Capture the cell that displays the provided text and extract its [X, Y] central coordinate. 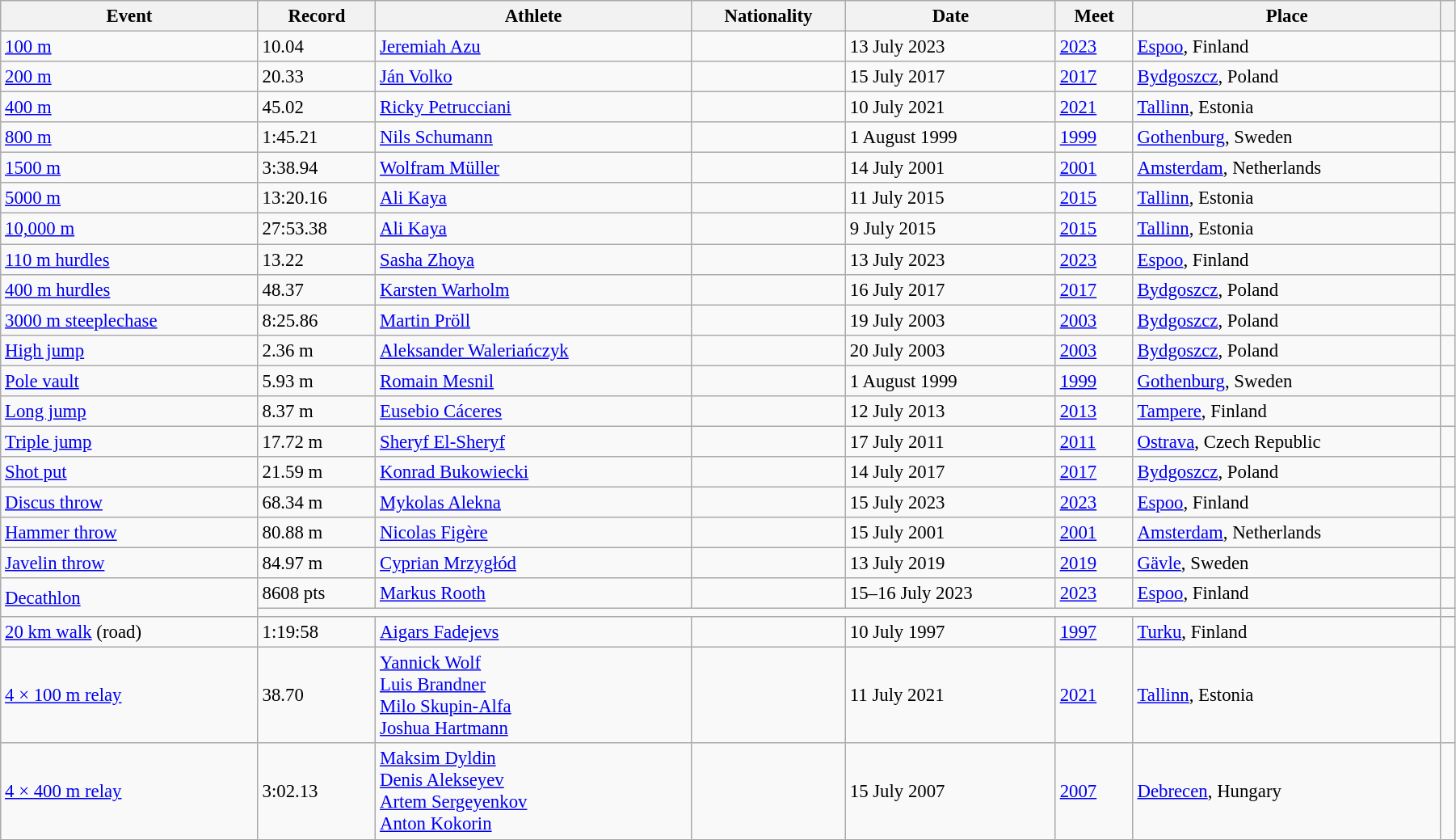
Maksim DyldinDenis AlekseyevArtem SergeyenkovAnton Kokorin [533, 792]
14 July 2001 [950, 168]
17 July 2011 [950, 441]
Record [317, 16]
Mykolas Alekna [533, 502]
3:38.94 [317, 168]
800 m [129, 137]
1:19:58 [317, 632]
200 m [129, 77]
Markus Rooth [533, 593]
84.97 m [317, 564]
Hammer throw [129, 533]
5.93 m [317, 381]
2007 [1094, 792]
Shot put [129, 472]
2013 [1094, 412]
Event [129, 16]
11 July 2021 [950, 695]
Jeremiah Azu [533, 47]
Date [950, 16]
3000 m steeplechase [129, 320]
12 July 2013 [950, 412]
Sheryf El-Sheryf [533, 441]
Konrad Bukowiecki [533, 472]
48.37 [317, 289]
20.33 [317, 77]
16 July 2017 [950, 289]
10 July 1997 [950, 632]
1:45.21 [317, 137]
45.02 [317, 108]
3:02.13 [317, 792]
1500 m [129, 168]
Debrecen, Hungary [1286, 792]
20 km walk (road) [129, 632]
15–16 July 2023 [950, 593]
Nicolas Figère [533, 533]
Javelin throw [129, 564]
Martin Pröll [533, 320]
2011 [1094, 441]
15 July 2001 [950, 533]
10,000 m [129, 229]
Tampere, Finland [1286, 412]
2019 [1094, 564]
Turku, Finland [1286, 632]
8:25.86 [317, 320]
Athlete [533, 16]
8.37 m [317, 412]
Long jump [129, 412]
9 July 2015 [950, 229]
4 × 400 m relay [129, 792]
17.72 m [317, 441]
Place [1286, 16]
15 July 2023 [950, 502]
400 m [129, 108]
21.59 m [317, 472]
14 July 2017 [950, 472]
15 July 2017 [950, 77]
10.04 [317, 47]
Decathlon [129, 597]
Pole vault [129, 381]
38.70 [317, 695]
13.22 [317, 260]
11 July 2015 [950, 198]
4 × 100 m relay [129, 695]
27:53.38 [317, 229]
Sasha Zhoya [533, 260]
Romain Mesnil [533, 381]
Wolfram Müller [533, 168]
8608 pts [317, 593]
Ostrava, Czech Republic [1286, 441]
19 July 2003 [950, 320]
Ján Volko [533, 77]
Nationality [768, 16]
10 July 2021 [950, 108]
High jump [129, 350]
Yannick WolfLuis BrandnerMilo Skupin-AlfaJoshua Hartmann [533, 695]
Aigars Fadejevs [533, 632]
400 m hurdles [129, 289]
Gävle, Sweden [1286, 564]
Cyprian Mrzygłód [533, 564]
110 m hurdles [129, 260]
68.34 m [317, 502]
2.36 m [317, 350]
80.88 m [317, 533]
Triple jump [129, 441]
20 July 2003 [950, 350]
100 m [129, 47]
Nils Schumann [533, 137]
Eusebio Cáceres [533, 412]
5000 m [129, 198]
Discus throw [129, 502]
15 July 2007 [950, 792]
Ricky Petrucciani [533, 108]
Meet [1094, 16]
1997 [1094, 632]
Karsten Warholm [533, 289]
Aleksander Waleriańczyk [533, 350]
13:20.16 [317, 198]
13 July 2019 [950, 564]
